From the cell containing the given text, extract its center point as [X, Y] coordinate. 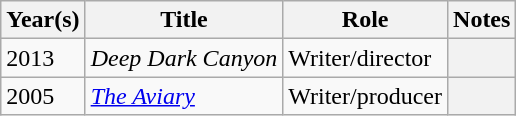
Writer/producer [366, 96]
Role [366, 20]
Deep Dark Canyon [184, 58]
Writer/director [366, 58]
Notes [482, 20]
The Aviary [184, 96]
Title [184, 20]
2005 [43, 96]
2013 [43, 58]
Year(s) [43, 20]
